Output the [X, Y] coordinate of the center of the cell containing the given text.  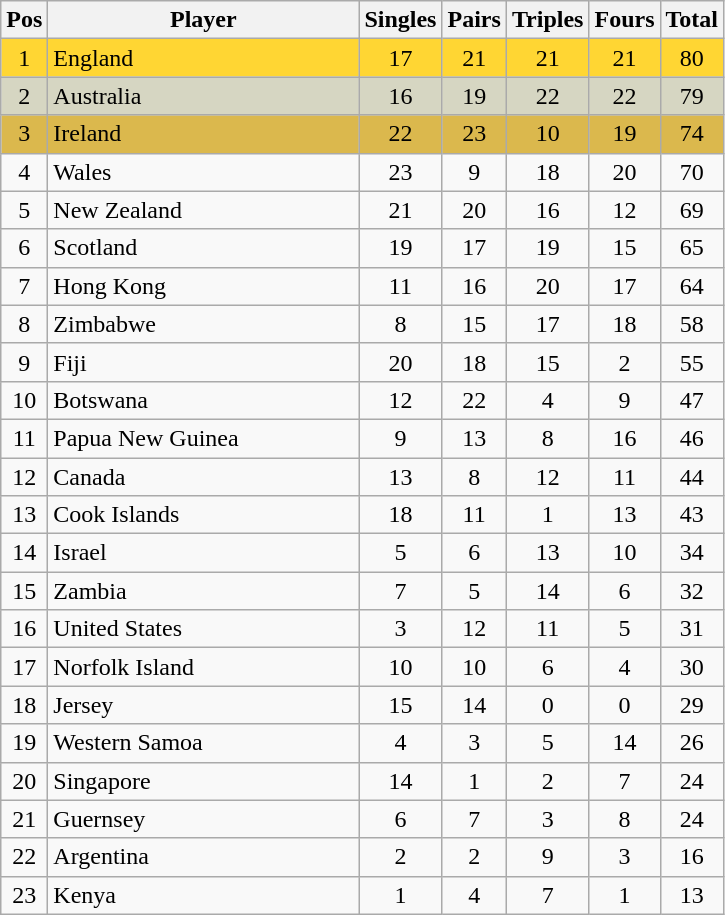
Singles [400, 20]
43 [692, 515]
80 [692, 58]
44 [692, 477]
New Zealand [204, 210]
34 [692, 553]
46 [692, 438]
74 [692, 134]
Papua New Guinea [204, 438]
Hong Kong [204, 286]
Cook Islands [204, 515]
29 [692, 705]
58 [692, 324]
31 [692, 629]
Western Samoa [204, 743]
70 [692, 172]
Total [692, 20]
Argentina [204, 857]
79 [692, 96]
Zimbabwe [204, 324]
Fours [624, 20]
Norfolk Island [204, 667]
Guernsey [204, 819]
65 [692, 248]
26 [692, 743]
47 [692, 400]
Singapore [204, 781]
Player [204, 20]
Australia [204, 96]
Pairs [474, 20]
Fiji [204, 362]
Kenya [204, 895]
Botswana [204, 400]
Canada [204, 477]
Ireland [204, 134]
Pos [24, 20]
32 [692, 591]
Zambia [204, 591]
United States [204, 629]
55 [692, 362]
30 [692, 667]
Wales [204, 172]
Triples [548, 20]
Israel [204, 553]
England [204, 58]
69 [692, 210]
Scotland [204, 248]
64 [692, 286]
Jersey [204, 705]
